Scan for the cell matching the given text and deliver its [x, y] coordinate at center. 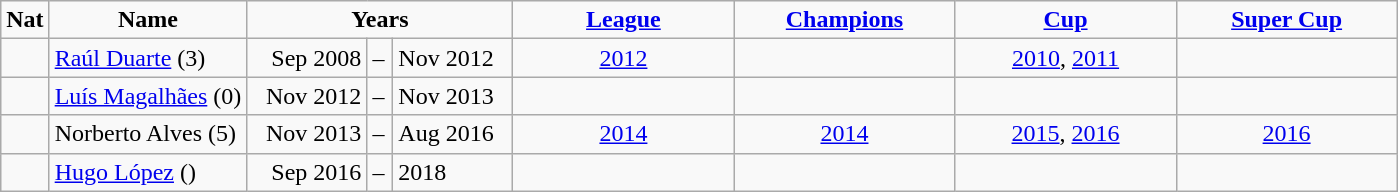
Cup [1066, 20]
2012 [624, 58]
Super Cup [1286, 20]
2016 [1286, 134]
Sep 2008 [307, 58]
2018 [453, 172]
Norberto Alves (5) [148, 134]
2010, 2011 [1066, 58]
Hugo López () [148, 172]
Name [148, 20]
Aug 2016 [453, 134]
Champions [844, 20]
League [624, 20]
Years [380, 20]
2015, 2016 [1066, 134]
Sep 2016 [307, 172]
Luís Magalhães (0) [148, 96]
Nat [25, 20]
Raúl Duarte (3) [148, 58]
